Identify which cell holds the provided text, then report its (x, y) central coordinate. 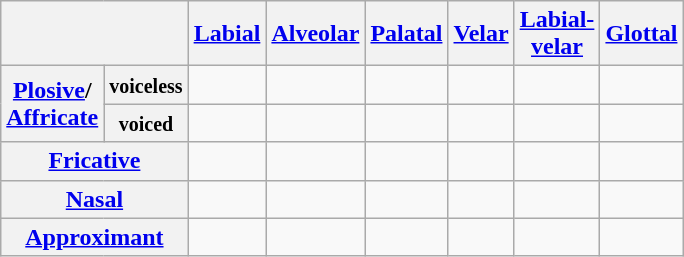
Plosive/Affricate (52, 104)
Glottal (642, 34)
Labial (227, 34)
voiced (146, 123)
Palatal (406, 34)
Fricative (94, 161)
Velar (481, 34)
Nasal (94, 199)
Alveolar (316, 34)
Approximant (94, 237)
voiceless (146, 85)
Labial-velar (557, 34)
